Identify which cell holds the provided text, then report its [X, Y] central coordinate. 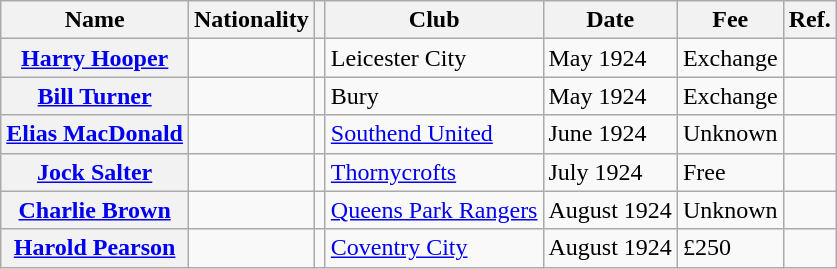
Leicester City [434, 58]
Thornycrofts [434, 172]
Elias MacDonald [95, 134]
Nationality [252, 20]
July 1924 [610, 172]
Fee [730, 20]
£250 [730, 248]
Coventry City [434, 248]
Name [95, 20]
Jock Salter [95, 172]
Southend United [434, 134]
Club [434, 20]
Date [610, 20]
Charlie Brown [95, 210]
Harry Hooper [95, 58]
Bill Turner [95, 96]
Ref. [810, 20]
June 1924 [610, 134]
Bury [434, 96]
Queens Park Rangers [434, 210]
Harold Pearson [95, 248]
Free [730, 172]
